For the text-containing cell, return its midpoint in (x, y) coordinate format. 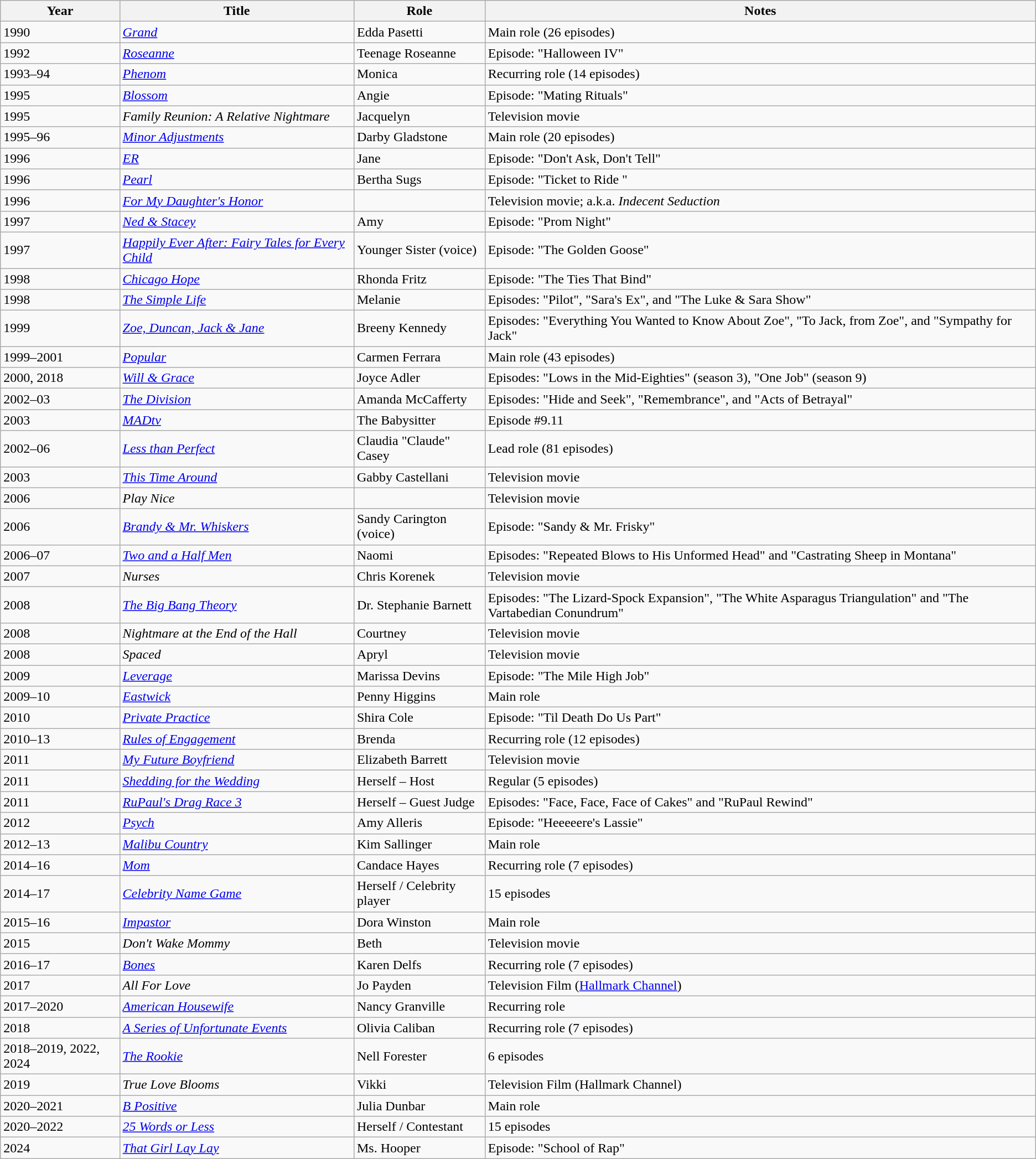
2017–2020 (60, 1006)
Episode: "Mating Rituals" (760, 95)
25 Words or Less (237, 1127)
Episode: "Don't Ask, Don't Tell" (760, 158)
Nurses (237, 576)
Nancy Granville (419, 1006)
Penny Higgins (419, 697)
1999 (60, 329)
Phenom (237, 74)
2017 (60, 985)
This Time Around (237, 477)
Recurring role (12 episodes) (760, 739)
Naomi (419, 555)
Dr. Stephanie Barnett (419, 604)
Brandy & Mr. Whiskers (237, 527)
Impastor (237, 922)
That Girl Lay Lay (237, 1148)
Herself – Host (419, 781)
Less than Perfect (237, 448)
Chris Korenek (419, 576)
Episode: "Ticket to Ride " (760, 179)
2019 (60, 1085)
1995–96 (60, 137)
Herself – Guest Judge (419, 802)
2010–13 (60, 739)
Pearl (237, 179)
2006–07 (60, 555)
Two and a Half Men (237, 555)
Jo Payden (419, 985)
Happily Ever After: Fairy Tales for Every Child (237, 250)
Amy (419, 221)
Celebrity Name Game (237, 893)
Grand (237, 32)
Joyce Adler (419, 378)
The Babysitter (419, 420)
2014–17 (60, 893)
Monica (419, 74)
Jane (419, 158)
Rules of Engagement (237, 739)
Play Nice (237, 498)
Vikki (419, 1085)
Popular (237, 357)
1990 (60, 32)
Main role (43 episodes) (760, 357)
Teenage Roseanne (419, 53)
Episodes: "The Lizard-Spock Expansion", "The White Asparagus Triangulation" and "The Vartabedian Conundrum" (760, 604)
Mom (237, 865)
2002–03 (60, 399)
2012–13 (60, 844)
Lead role (81 episodes) (760, 448)
Dora Winston (419, 922)
RuPaul's Drag Race 3 (237, 802)
Chicago Hope (237, 278)
Zoe, Duncan, Jack & Jane (237, 329)
American Housewife (237, 1006)
Don't Wake Mommy (237, 943)
Recurring role (760, 1006)
A Series of Unfortunate Events (237, 1028)
1993–94 (60, 74)
Candace Hayes (419, 865)
1999–2001 (60, 357)
Beth (419, 943)
Episodes: "Lows in the Mid-Eighties" (season 3), "One Job" (season 9) (760, 378)
2018–2019, 2022, 2024 (60, 1056)
All For Love (237, 985)
Episode: "The Mile High Job" (760, 676)
My Future Boyfriend (237, 760)
Olivia Caliban (419, 1028)
Rhonda Fritz (419, 278)
Nightmare at the End of the Hall (237, 633)
ER (237, 158)
Elizabeth Barrett (419, 760)
Spaced (237, 654)
Bertha Sugs (419, 179)
2007 (60, 576)
Episode: "The Golden Goose" (760, 250)
Darby Gladstone (419, 137)
Episode: "The Ties That Bind" (760, 278)
Younger Sister (voice) (419, 250)
Eastwick (237, 697)
Episode: "School of Rap" (760, 1148)
Karen Delfs (419, 964)
Blossom (237, 95)
Notes (760, 11)
Will & Grace (237, 378)
2014–16 (60, 865)
Carmen Ferrara (419, 357)
Breeny Kennedy (419, 329)
Episode: "Heeeeere's Lassie" (760, 823)
Private Practice (237, 718)
The Rookie (237, 1056)
Episodes: "Repeated Blows to His Unformed Head" and "Castrating Sheep in Montana" (760, 555)
Main role (20 episodes) (760, 137)
Episodes: "Pilot", "Sara's Ex", and "The Luke & Sara Show" (760, 300)
Role (419, 11)
Gabby Castellani (419, 477)
The Simple Life (237, 300)
Psych (237, 823)
Marissa Devins (419, 676)
Leverage (237, 676)
2020–2021 (60, 1106)
Herself / Contestant (419, 1127)
Kim Sallinger (419, 844)
Edda Pasetti (419, 32)
Recurring role (14 episodes) (760, 74)
Ned & Stacey (237, 221)
Courtney (419, 633)
2000, 2018 (60, 378)
Episode: "Prom Night" (760, 221)
2015–16 (60, 922)
Jacquelyn (419, 116)
1992 (60, 53)
Episodes: "Hide and Seek", "Remembrance", and "Acts of Betrayal" (760, 399)
Episode: "Halloween IV" (760, 53)
2018 (60, 1028)
Episodes: "Face, Face, Face of Cakes" and "RuPaul Rewind" (760, 802)
Amy Alleris (419, 823)
2020–2022 (60, 1127)
Year (60, 11)
2010 (60, 718)
2002–06 (60, 448)
Sandy Carington (voice) (419, 527)
Angie (419, 95)
Regular (5 episodes) (760, 781)
Episode #9.11 (760, 420)
2024 (60, 1148)
Roseanne (237, 53)
Melanie (419, 300)
The Division (237, 399)
Shira Cole (419, 718)
Nell Forester (419, 1056)
2015 (60, 943)
Main role (26 episodes) (760, 32)
Ms. Hooper (419, 1148)
The Big Bang Theory (237, 604)
Title (237, 11)
Claudia "Claude" Casey (419, 448)
Brenda (419, 739)
Episode: "Sandy & Mr. Frisky" (760, 527)
True Love Blooms (237, 1085)
MADtv (237, 420)
2009 (60, 676)
2012 (60, 823)
Minor Adjustments (237, 137)
Apryl (419, 654)
Bones (237, 964)
Malibu Country (237, 844)
Shedding for the Wedding (237, 781)
Herself / Celebrity player (419, 893)
Amanda McCafferty (419, 399)
2016–17 (60, 964)
B Positive (237, 1106)
Episode: "Til Death Do Us Part" (760, 718)
Episodes: "Everything You Wanted to Know About Zoe", "To Jack, from Zoe", and "Sympathy for Jack" (760, 329)
6 episodes (760, 1056)
2009–10 (60, 697)
Family Reunion: A Relative Nightmare (237, 116)
Television movie; a.k.a. Indecent Seduction (760, 200)
Julia Dunbar (419, 1106)
For My Daughter's Honor (237, 200)
